Scan for the cell matching the given text and deliver its (X, Y) coordinate at center. 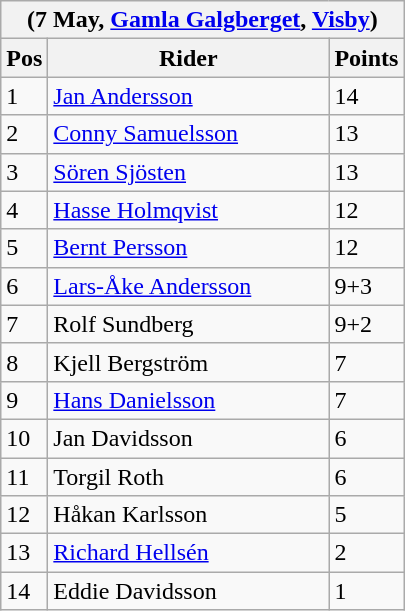
Torgil Roth (188, 477)
Rider (188, 58)
Conny Samuelsson (188, 134)
Rolf Sundberg (188, 324)
Jan Andersson (188, 96)
Richard Hellsén (188, 553)
9+2 (366, 324)
Eddie Davidsson (188, 591)
Pos (24, 58)
Bernt Persson (188, 248)
Hasse Holmqvist (188, 210)
Håkan Karlsson (188, 515)
Hans Danielsson (188, 400)
3 (24, 172)
4 (24, 210)
(7 May, Gamla Galgberget, Visby) (202, 20)
9 (24, 400)
11 (24, 477)
9+3 (366, 286)
Lars-Åke Andersson (188, 286)
Jan Davidsson (188, 438)
8 (24, 362)
Sören Sjösten (188, 172)
Points (366, 58)
Kjell Bergström (188, 362)
10 (24, 438)
